Determine the (X, Y) coordinate at the center of the cell enclosing the given text.  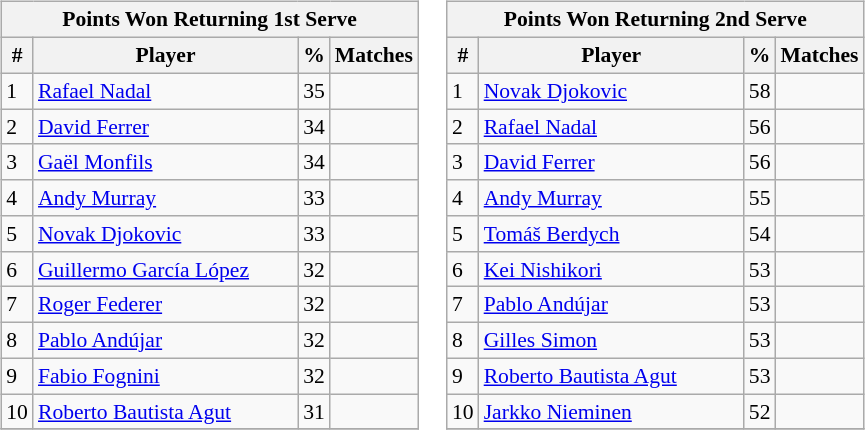
35 (314, 91)
Points Won Returning 2nd Serve (656, 20)
Guillermo García López (166, 269)
Points Won Returning 1st Serve (210, 20)
Fabio Fognini (166, 376)
Jarkko Nieminen (612, 412)
Tomáš Berdych (612, 234)
58 (760, 91)
Kei Nishikori (612, 269)
31 (314, 412)
Gaël Monfils (166, 162)
52 (760, 412)
55 (760, 198)
54 (760, 234)
Roger Federer (166, 305)
Gilles Simon (612, 340)
